Scan for the cell matching the given text and deliver its [X, Y] coordinate at center. 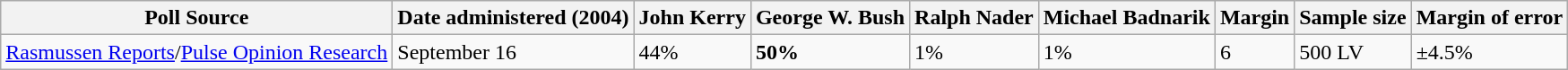
Ralph Nader [975, 18]
Date administered (2004) [513, 18]
September 16 [513, 52]
Sample size [1353, 18]
500 LV [1353, 52]
6 [1254, 52]
44% [692, 52]
±4.5% [1490, 52]
Margin [1254, 18]
George W. Bush [830, 18]
Rasmussen Reports/Pulse Opinion Research [197, 52]
John Kerry [692, 18]
Margin of error [1490, 18]
50% [830, 52]
Poll Source [197, 18]
Michael Badnarik [1126, 18]
